Determine the (x, y) coordinate at the center of the cell enclosing the given text.  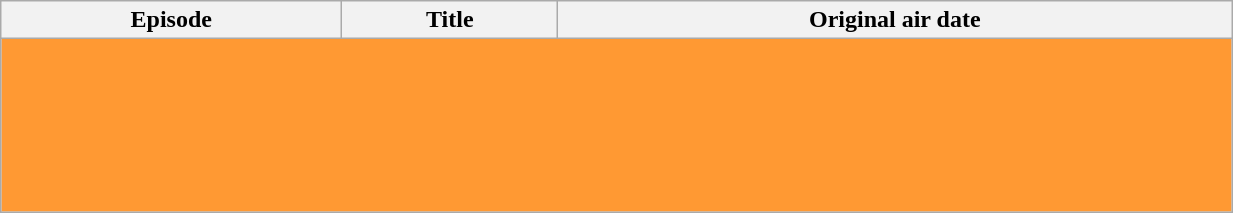
Original air date (895, 20)
Episode (172, 20)
Title (450, 20)
